Identify which cell holds the provided text, then report its (X, Y) central coordinate. 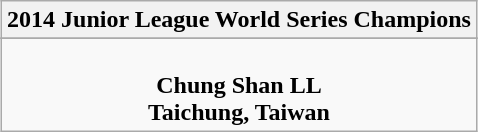
2014 Junior League World Series Champions (240, 20)
Chung Shan LLTaichung, Taiwan (240, 85)
